Return [X, Y] of the center of cell containing provided text 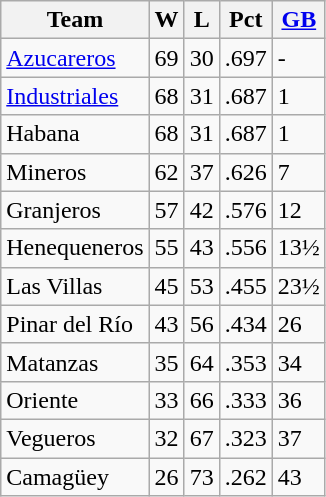
Matanzas [75, 362]
Oriente [75, 400]
Pct [246, 20]
.262 [246, 477]
7 [298, 172]
Camagüey [75, 477]
30 [202, 58]
34 [298, 362]
33 [166, 400]
12 [298, 210]
35 [166, 362]
.455 [246, 286]
32 [166, 438]
- [298, 58]
Vegueros [75, 438]
.576 [246, 210]
Industriales [75, 96]
66 [202, 400]
.434 [246, 324]
L [202, 20]
.626 [246, 172]
69 [166, 58]
Team [75, 20]
56 [202, 324]
45 [166, 286]
55 [166, 248]
42 [202, 210]
73 [202, 477]
.333 [246, 400]
Pinar del Río [75, 324]
Mineros [75, 172]
.323 [246, 438]
GB [298, 20]
23½ [298, 286]
67 [202, 438]
.556 [246, 248]
62 [166, 172]
Habana [75, 134]
Azucareros [75, 58]
.697 [246, 58]
Las Villas [75, 286]
13½ [298, 248]
W [166, 20]
.353 [246, 362]
Granjeros [75, 210]
53 [202, 286]
Henequeneros [75, 248]
64 [202, 362]
36 [298, 400]
57 [166, 210]
